Scan for the cell matching the given text and deliver its [X, Y] coordinate at center. 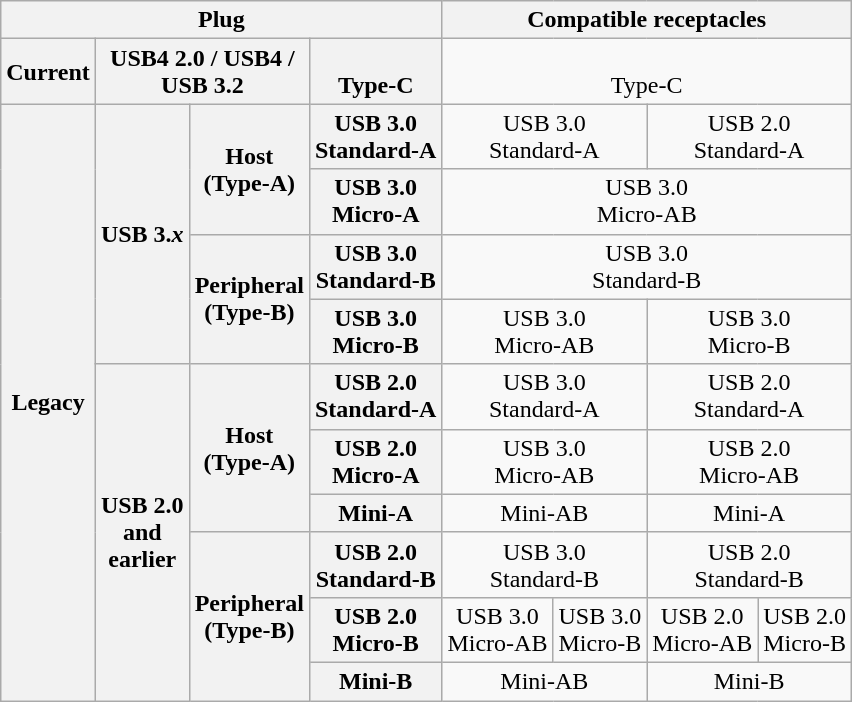
Plug [222, 20]
USB4 2.0 / USB4 / USB 3.2 [202, 72]
USB 3.0Micro‑A [375, 202]
Legacy [48, 402]
USB 2.0Micro‑A [375, 462]
USB 3.0Micro-AB [647, 202]
Compatible receptacles [647, 20]
USB 2.0 and earlier [142, 532]
USB 3.x [142, 234]
Current [48, 72]
